Return the [X, Y] coordinate for the center point of the cell that contains the specified text.  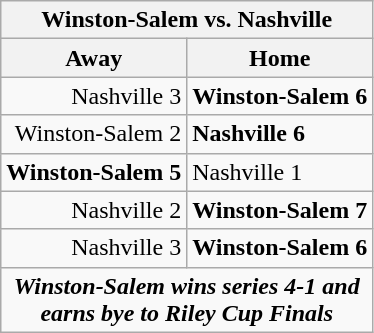
Winston-Salem 2 [94, 134]
Winston-Salem vs. Nashville [187, 20]
Winston-Salem 5 [94, 172]
Home [280, 58]
Nashville 1 [280, 172]
Nashville 6 [280, 134]
Away [94, 58]
Nashville 2 [94, 210]
Winston-Salem 7 [280, 210]
Winston-Salem wins series 4-1 and earns bye to Riley Cup Finals [187, 300]
